Determine the [X, Y] coordinate at the center of the cell enclosing the given text.  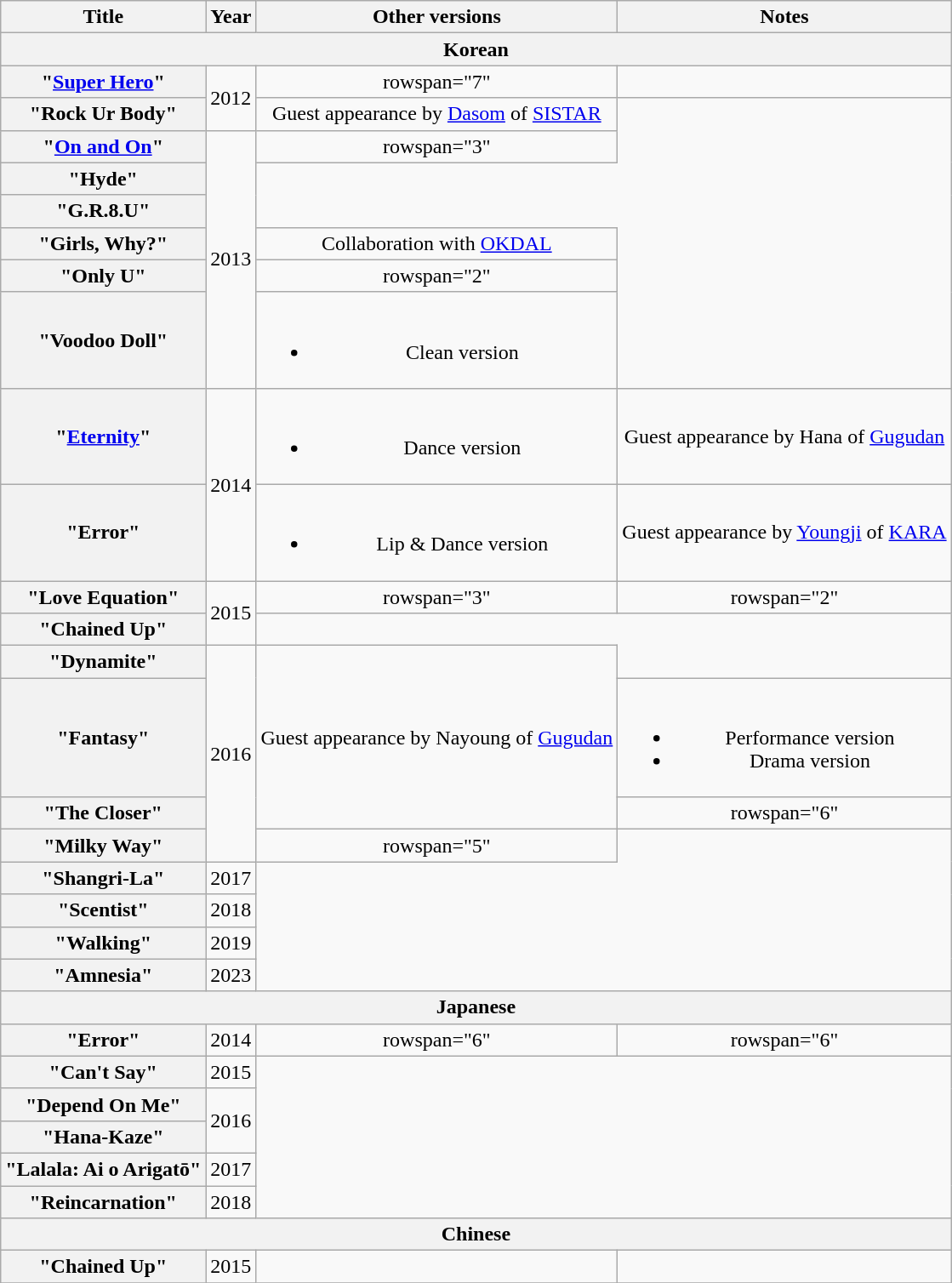
"Walking" [104, 943]
Clean version [437, 340]
Title [104, 17]
Collaboration with OKDAL [437, 243]
rowspan="5" [437, 846]
"Super Hero" [104, 82]
"Dynamite" [104, 662]
"Love Equation" [104, 596]
Guest appearance by Dasom of SISTAR [437, 114]
"Amnesia" [104, 975]
Japanese [476, 1007]
"Voodoo Doll" [104, 340]
"Scentist" [104, 910]
"Can't Say" [104, 1072]
rowspan="7" [437, 82]
"Lalala: Ai o Arigatō" [104, 1169]
Guest appearance by Youngji of KARA [784, 533]
Chinese [476, 1235]
Other versions [437, 17]
Dance version [437, 436]
"Only U" [104, 276]
2013 [231, 259]
Year [231, 17]
Korean [476, 49]
2019 [231, 943]
Performance versionDrama version [784, 738]
"On and On" [104, 146]
Guest appearance by Hana of Gugudan [784, 436]
"Hana-Kaze" [104, 1137]
"Depend On Me" [104, 1104]
2012 [231, 98]
Lip & Dance version [437, 533]
"Hyde" [104, 179]
"Shangri-La" [104, 878]
Notes [784, 17]
"Reincarnation" [104, 1202]
"Eternity" [104, 436]
"Milky Way" [104, 846]
"The Closer" [104, 813]
"G.R.8.U" [104, 211]
"Fantasy" [104, 738]
"Girls, Why?" [104, 243]
Guest appearance by Nayoung of Gugudan [437, 738]
2023 [231, 975]
"Rock Ur Body" [104, 114]
